Identify which cell holds the provided text, then report its (x, y) central coordinate. 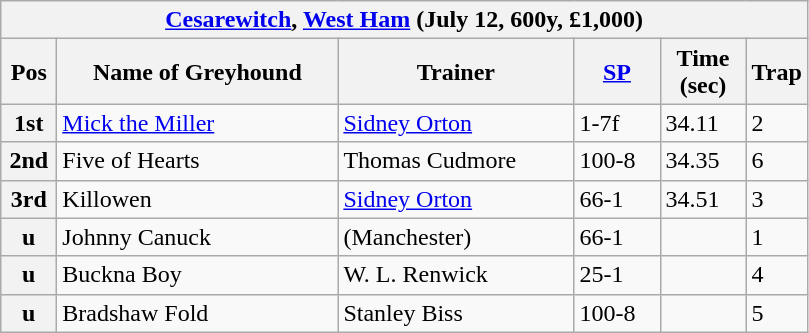
1st (29, 123)
Stanley Biss (456, 313)
34.11 (703, 123)
2nd (29, 161)
2 (776, 123)
4 (776, 275)
Thomas Cudmore (456, 161)
Five of Hearts (198, 161)
3 (776, 199)
6 (776, 161)
Pos (29, 72)
W. L. Renwick (456, 275)
Cesarewitch, West Ham (July 12, 600y, £1,000) (404, 20)
1-7f (617, 123)
1 (776, 237)
Trainer (456, 72)
(Manchester) (456, 237)
Johnny Canuck (198, 237)
5 (776, 313)
Killowen (198, 199)
Name of Greyhound (198, 72)
Mick the Miller (198, 123)
34.35 (703, 161)
Bradshaw Fold (198, 313)
3rd (29, 199)
25-1 (617, 275)
34.51 (703, 199)
Trap (776, 72)
Buckna Boy (198, 275)
Time (sec) (703, 72)
SP (617, 72)
